Return the [x, y] coordinate for the center point of the cell that contains the specified text.  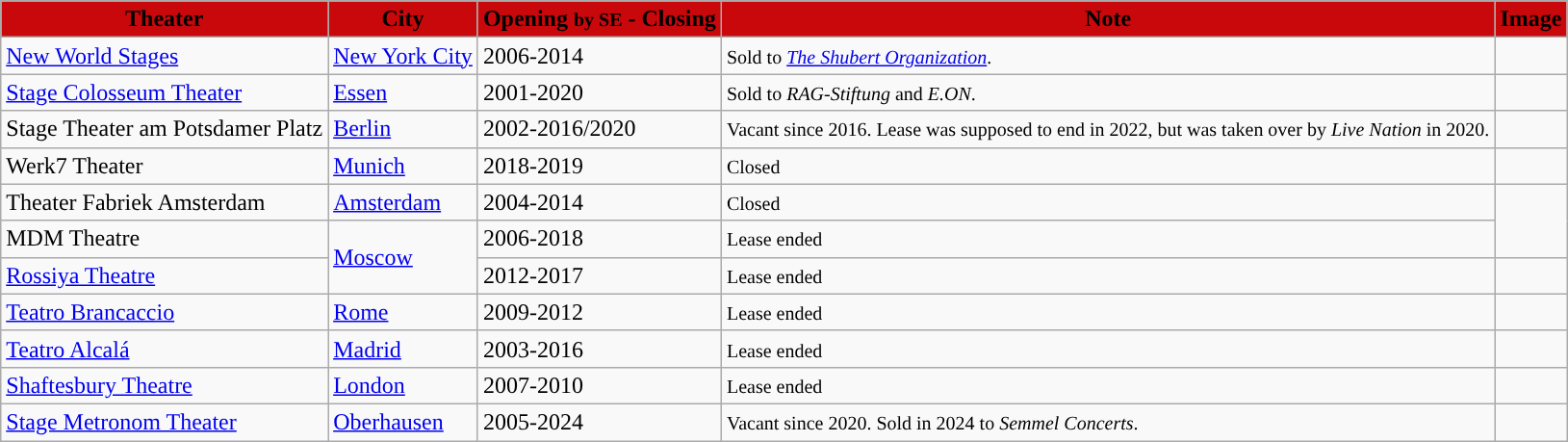
2003-2016 [599, 349]
Stage Colosseum Theater [165, 92]
2018-2019 [599, 166]
Stage Theater am Potsdamer Platz [165, 129]
Werk7 Theater [165, 166]
2001-2020 [599, 92]
Munich [403, 166]
2006-2018 [599, 239]
Amsterdam [403, 202]
New York City [403, 56]
Opening by SE - Closing [599, 19]
Shaftesbury Theatre [165, 385]
Rome [403, 312]
2012-2017 [599, 275]
2007-2010 [599, 385]
Theater Fabriek Amsterdam [165, 202]
2002-2016/2020 [599, 129]
London [403, 385]
Sold to The Shubert Organization. [1107, 56]
Moscow [403, 257]
Sold to RAG-Stiftung and E.ON. [1107, 92]
New World Stages [165, 56]
2009-2012 [599, 312]
Teatro Alcalá [165, 349]
2006-2014 [599, 56]
Oberhausen [403, 422]
Vacant since 2020. Sold in 2024 to Semmel Concerts. [1107, 422]
Note [1107, 19]
Stage Metronom Theater [165, 422]
2005-2024 [599, 422]
Rossiya Theatre [165, 275]
2004-2014 [599, 202]
Essen [403, 92]
Berlin [403, 129]
City [403, 19]
Image [1530, 19]
Madrid [403, 349]
Teatro Brancaccio [165, 312]
MDM Theatre [165, 239]
Vacant since 2016. Lease was supposed to end in 2022, but was taken over by Live Nation in 2020. [1107, 129]
Theater [165, 19]
